Output the (x, y) coordinate of the center of the cell containing the given text.  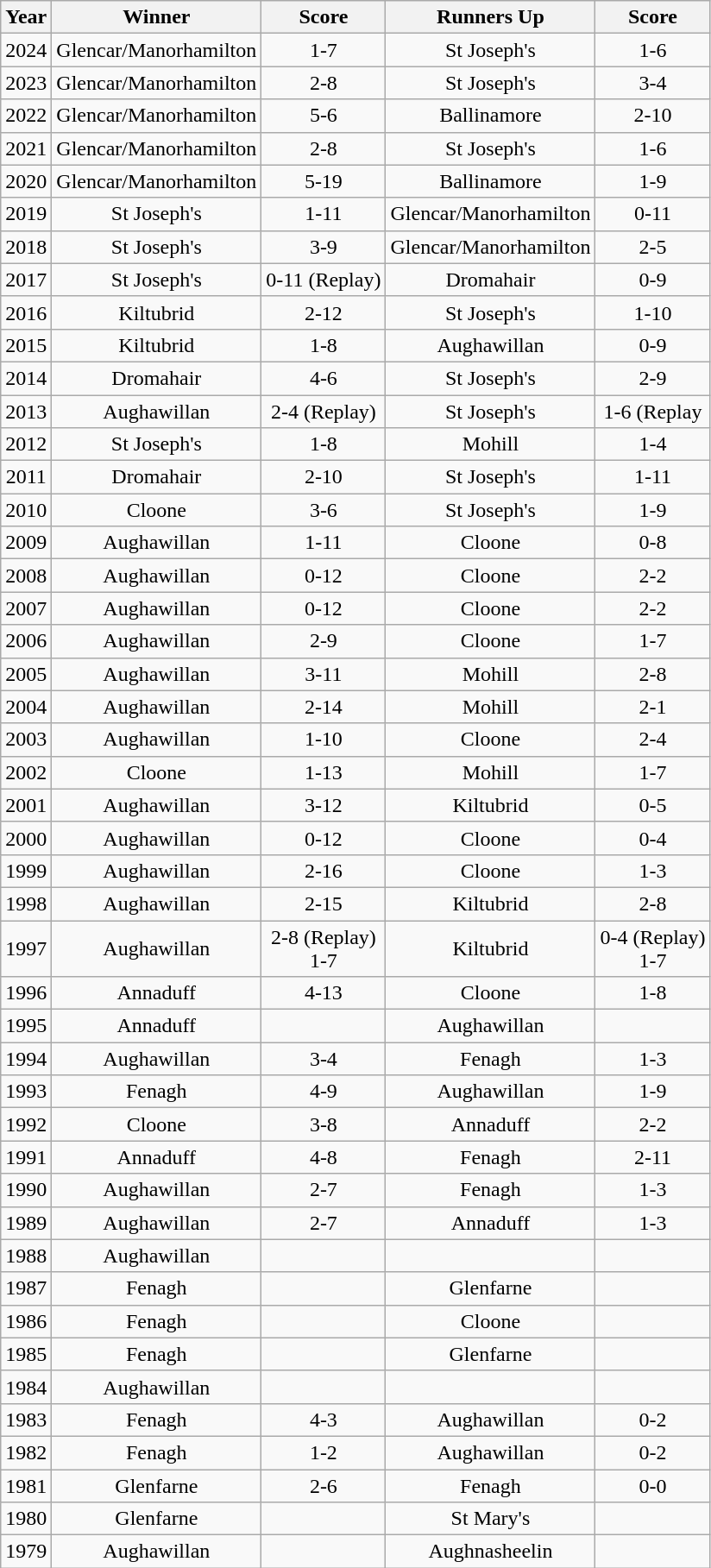
2008 (26, 576)
1995 (26, 1026)
2-16 (324, 871)
3-6 (324, 510)
2015 (26, 345)
Year (26, 17)
1988 (26, 1256)
2012 (26, 444)
2014 (26, 378)
2-5 (652, 247)
0-0 (652, 1485)
2018 (26, 247)
2022 (26, 116)
2-12 (324, 312)
2000 (26, 838)
Aughnasheelin (490, 1552)
0-5 (652, 805)
2001 (26, 805)
2004 (26, 707)
2002 (26, 772)
1-6 (Replay (652, 412)
St Mary's (490, 1519)
2011 (26, 477)
1986 (26, 1321)
1980 (26, 1519)
2-8 (Replay) 1-7 (324, 948)
1987 (26, 1288)
1996 (26, 993)
4-13 (324, 993)
Winner (157, 17)
2-14 (324, 707)
3-8 (324, 1124)
2-4 (652, 740)
2017 (26, 280)
2013 (26, 412)
0-4 (652, 838)
2-4 (Replay) (324, 412)
1990 (26, 1190)
Runners Up (490, 17)
2016 (26, 312)
0-11 (652, 214)
2-1 (652, 707)
2021 (26, 148)
1982 (26, 1452)
1999 (26, 871)
2-11 (652, 1157)
2007 (26, 608)
1-13 (324, 772)
1994 (26, 1059)
2023 (26, 83)
2006 (26, 641)
1992 (26, 1124)
2024 (26, 50)
1989 (26, 1223)
5-19 (324, 181)
3-12 (324, 805)
1979 (26, 1552)
1985 (26, 1354)
1993 (26, 1092)
4-3 (324, 1420)
3-11 (324, 674)
0-11 (Replay) (324, 280)
1-4 (652, 444)
0-8 (652, 543)
1997 (26, 948)
1998 (26, 904)
4-6 (324, 378)
1981 (26, 1485)
5-6 (324, 116)
4-8 (324, 1157)
1983 (26, 1420)
2020 (26, 181)
1991 (26, 1157)
2019 (26, 214)
2-6 (324, 1485)
2-15 (324, 904)
2005 (26, 674)
4-9 (324, 1092)
2010 (26, 510)
3-9 (324, 247)
2009 (26, 543)
0-4 (Replay) 1-7 (652, 948)
2003 (26, 740)
1-2 (324, 1452)
1984 (26, 1387)
